Search for the cell housing the specified text and yield its [x, y] center coordinate. 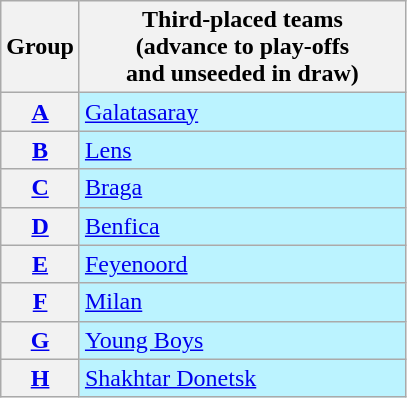
B [40, 150]
G [40, 340]
Galatasaray [242, 112]
Milan [242, 302]
Lens [242, 150]
H [40, 378]
Young Boys [242, 340]
D [40, 226]
Shakhtar Donetsk [242, 378]
Group [40, 47]
C [40, 188]
Benfica [242, 226]
Feyenoord [242, 264]
Third-placed teams(advance to play-offsand unseeded in draw) [242, 47]
Braga [242, 188]
F [40, 302]
E [40, 264]
A [40, 112]
